Return the [X, Y] coordinate for the center point of the cell that contains the specified text.  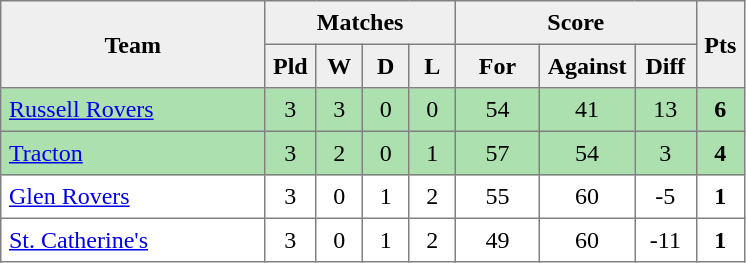
Pld [290, 66]
Russell Rovers [133, 110]
St. Catherine's [133, 240]
57 [497, 153]
6 [720, 110]
Matches [360, 23]
Diff [666, 66]
Against [586, 66]
Glen Rovers [133, 197]
49 [497, 240]
Tracton [133, 153]
-5 [666, 197]
L [432, 66]
Score [576, 23]
-11 [666, 240]
Team [133, 44]
41 [586, 110]
13 [666, 110]
Pts [720, 44]
For [497, 66]
D [385, 66]
55 [497, 197]
4 [720, 153]
W [339, 66]
